Pinpoint the cell where the given text exists, returning its [x, y] midpoint coordinate. 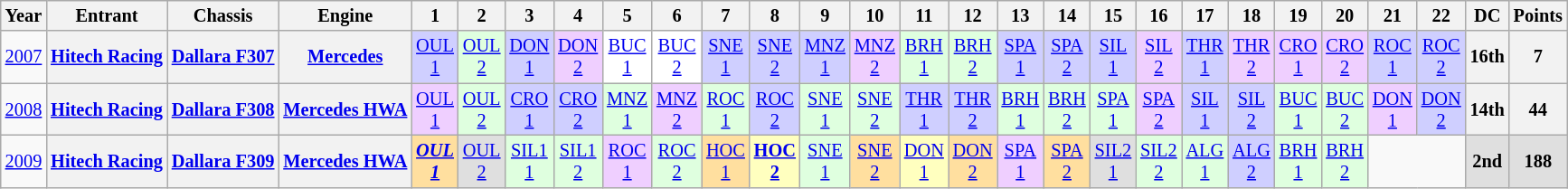
4 [578, 15]
DC [1488, 15]
3 [529, 15]
188 [1538, 161]
ALG2 [1252, 161]
SIL21 [1113, 161]
Entrant [107, 15]
16th [1488, 57]
11 [924, 15]
HOC2 [775, 161]
2009 [24, 161]
Dallara F309 [222, 161]
21 [1393, 15]
HOC1 [725, 161]
2008 [24, 109]
19 [1299, 15]
SIL12 [578, 161]
Engine [345, 15]
20 [1345, 15]
22 [1441, 15]
Year [24, 15]
15 [1113, 15]
2007 [24, 57]
Dallara F307 [222, 57]
2 [482, 15]
5 [628, 15]
Points [1538, 15]
ALG1 [1205, 161]
10 [875, 15]
13 [1021, 15]
Chassis [222, 15]
9 [825, 15]
6 [676, 15]
Dallara F308 [222, 109]
14 [1067, 15]
44 [1538, 109]
18 [1252, 15]
8 [775, 15]
1 [435, 15]
16 [1158, 15]
14th [1488, 109]
Mercedes [345, 57]
SIL11 [529, 161]
12 [973, 15]
17 [1205, 15]
SIL22 [1158, 161]
2nd [1488, 161]
